From the cell containing the given text, extract its center point as (X, Y) coordinate. 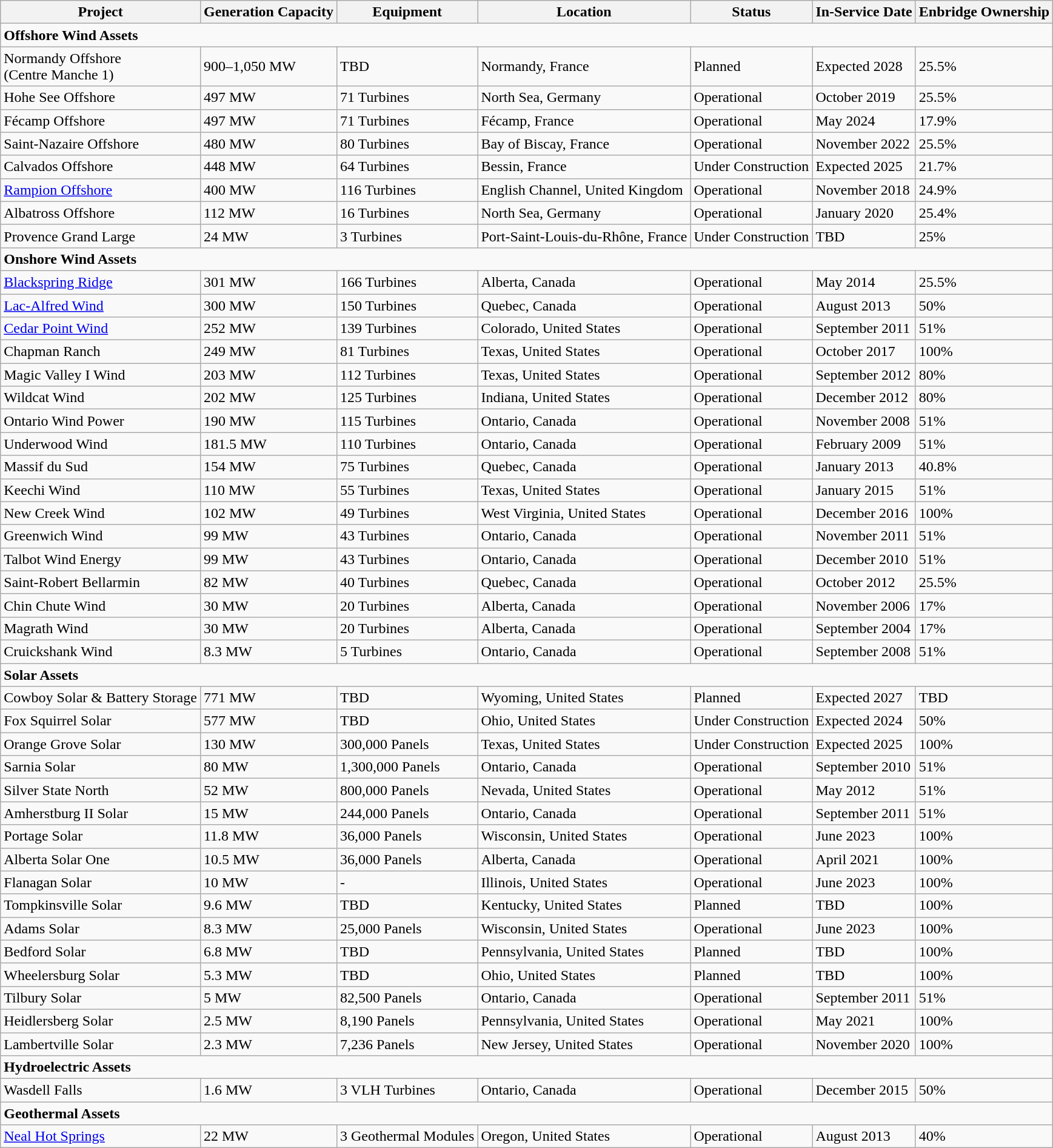
Lac-Alfred Wind (101, 305)
Bedford Solar (101, 952)
Blackspring Ridge (101, 282)
May 2014 (864, 282)
5 MW (268, 998)
Saint-Robert Bellarmin (101, 582)
Chin Chute Wind (101, 605)
Nevada, United States (584, 790)
40% (984, 1136)
December 2016 (864, 513)
202 MW (268, 398)
September 2004 (864, 628)
Underwood Wind (101, 444)
110 MW (268, 490)
Massif du Sud (101, 467)
Equipment (407, 12)
Cowboy Solar & Battery Storage (101, 698)
480 MW (268, 144)
16 Turbines (407, 213)
Onshore Wind Assets (527, 259)
In-Service Date (864, 12)
Hohe See Offshore (101, 98)
25.4% (984, 213)
Offshore Wind Assets (527, 35)
Expected 2024 (864, 721)
Geothermal Assets (527, 1113)
New Jersey, United States (584, 1044)
249 MW (268, 352)
Kentucky, United States (584, 905)
December 2012 (864, 398)
6.8 MW (268, 952)
Silver State North (101, 790)
125 Turbines (407, 398)
November 2006 (864, 605)
Calvados Offshore (101, 167)
Generation Capacity (268, 12)
7,236 Panels (407, 1044)
October 2012 (864, 582)
Colorado, United States (584, 329)
November 2018 (864, 190)
May 2012 (864, 790)
January 2013 (864, 467)
Oregon, United States (584, 1136)
130 MW (268, 744)
Orange Grove Solar (101, 744)
300,000 Panels (407, 744)
11.8 MW (268, 836)
October 2017 (864, 352)
Flanagan Solar (101, 882)
Fox Squirrel Solar (101, 721)
October 2019 (864, 98)
May 2021 (864, 1021)
1,300,000 Panels (407, 767)
800,000 Panels (407, 790)
September 2010 (864, 767)
24 MW (268, 236)
110 Turbines (407, 444)
- (407, 882)
Enbridge Ownership (984, 12)
Wheelersburg Solar (101, 975)
December 2015 (864, 1090)
9.6 MW (268, 905)
22 MW (268, 1136)
5 Turbines (407, 651)
52 MW (268, 790)
Saint-Nazaire Offshore (101, 144)
September 2012 (864, 375)
Provence Grand Large (101, 236)
Amherstburg II Solar (101, 813)
577 MW (268, 721)
15 MW (268, 813)
Chapman Ranch (101, 352)
55 Turbines (407, 490)
Wyoming, United States (584, 698)
448 MW (268, 167)
September 2008 (864, 651)
21.7% (984, 167)
75 Turbines (407, 467)
Expected 2027 (864, 698)
Normandy Offshore(Centre Manche 1) (101, 67)
Illinois, United States (584, 882)
Rampion Offshore (101, 190)
10 MW (268, 882)
November 2008 (864, 421)
82,500 Panels (407, 998)
8,190 Panels (407, 1021)
Wildcat Wind (101, 398)
24.9% (984, 190)
Neal Hot Springs (101, 1136)
November 2011 (864, 536)
Talbot Wind Energy (101, 559)
Status (752, 12)
Fécamp, France (584, 121)
Portage Solar (101, 836)
Location (584, 12)
5.3 MW (268, 975)
Bessin, France (584, 167)
150 Turbines (407, 305)
1.6 MW (268, 1090)
190 MW (268, 421)
Cedar Point Wind (101, 329)
80 MW (268, 767)
40 Turbines (407, 582)
Bay of Biscay, France (584, 144)
Indiana, United States (584, 398)
112 Turbines (407, 375)
300 MW (268, 305)
Tilbury Solar (101, 998)
80 Turbines (407, 144)
139 Turbines (407, 329)
64 Turbines (407, 167)
Hydroelectric Assets (527, 1067)
Ontario Wind Power (101, 421)
January 2020 (864, 213)
Alberta Solar One (101, 859)
Expected 2028 (864, 67)
April 2021 (864, 859)
154 MW (268, 467)
Greenwich Wind (101, 536)
Normandy, France (584, 67)
Heidlersberg Solar (101, 1021)
West Virginia, United States (584, 513)
203 MW (268, 375)
November 2020 (864, 1044)
Tompkinsville Solar (101, 905)
900–1,050 MW (268, 67)
166 Turbines (407, 282)
771 MW (268, 698)
Solar Assets (527, 675)
2.3 MW (268, 1044)
Adams Solar (101, 928)
17.9% (984, 121)
252 MW (268, 329)
82 MW (268, 582)
3 Turbines (407, 236)
2.5 MW (268, 1021)
301 MW (268, 282)
Cruickshank Wind (101, 651)
Lambertville Solar (101, 1044)
December 2010 (864, 559)
112 MW (268, 213)
49 Turbines (407, 513)
40.8% (984, 467)
115 Turbines (407, 421)
3 Geothermal Modules (407, 1136)
Wasdell Falls (101, 1090)
Port-Saint-Louis-du-Rhône, France (584, 236)
Project (101, 12)
English Channel, United Kingdom (584, 190)
Fécamp Offshore (101, 121)
102 MW (268, 513)
January 2015 (864, 490)
81 Turbines (407, 352)
November 2022 (864, 144)
10.5 MW (268, 859)
Sarnia Solar (101, 767)
116 Turbines (407, 190)
25% (984, 236)
Albatross Offshore (101, 213)
244,000 Panels (407, 813)
Keechi Wind (101, 490)
Magic Valley I Wind (101, 375)
May 2024 (864, 121)
181.5 MW (268, 444)
New Creek Wind (101, 513)
Magrath Wind (101, 628)
25,000 Panels (407, 928)
400 MW (268, 190)
February 2009 (864, 444)
3 VLH Turbines (407, 1090)
